Provide the (X, Y) coordinate of the cell's center where the given text is located.  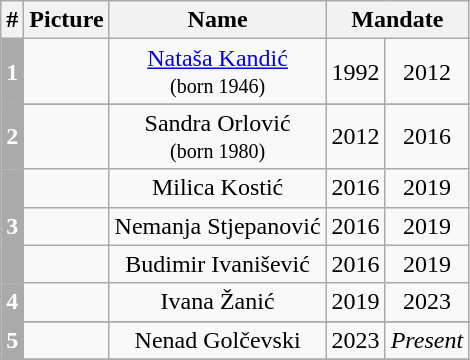
1 (12, 72)
Nenad Golčevski (218, 340)
2 (12, 136)
4 (12, 302)
Picture (66, 20)
1992 (356, 72)
Sandra Orlović(born 1980) (218, 136)
Name (218, 20)
Ivana Žanić (218, 302)
Mandate (398, 20)
# (12, 20)
Nataša Kandić(born 1946) (218, 72)
Budimir Ivanišević (218, 264)
Present (426, 340)
Nemanja Stjepanović (218, 226)
3 (12, 226)
5 (12, 340)
Milica Kostić (218, 188)
